Locate the cell with the specified text and output its (x, y) center coordinate. 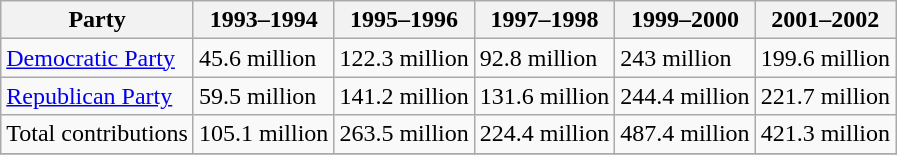
1995–1996 (404, 20)
243 million (685, 58)
224.4 million (544, 134)
1993–1994 (263, 20)
2001–2002 (825, 20)
221.7 million (825, 96)
105.1 million (263, 134)
Democratic Party (98, 58)
487.4 million (685, 134)
Republican Party (98, 96)
131.6 million (544, 96)
1997–1998 (544, 20)
Total contributions (98, 134)
Party (98, 20)
421.3 million (825, 134)
141.2 million (404, 96)
122.3 million (404, 58)
92.8 million (544, 58)
263.5 million (404, 134)
1999–2000 (685, 20)
199.6 million (825, 58)
244.4 million (685, 96)
59.5 million (263, 96)
45.6 million (263, 58)
